Capture the cell that displays the provided text and extract its (X, Y) central coordinate. 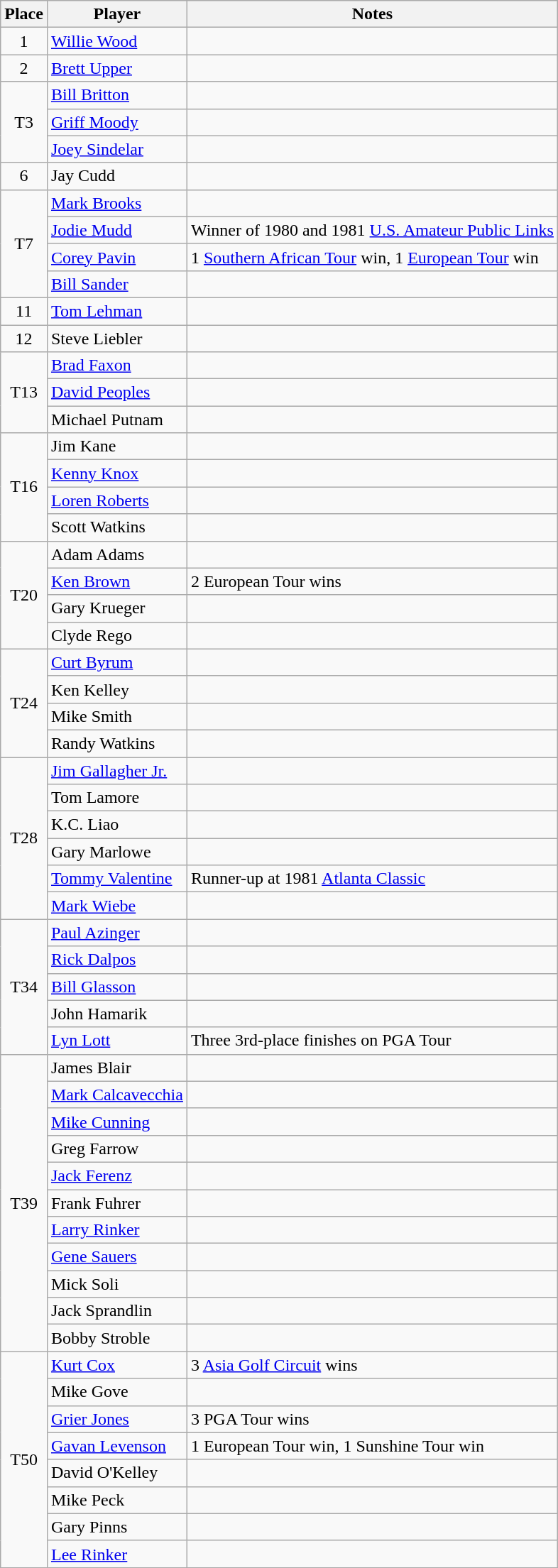
Joey Sindelar (116, 149)
Bill Sander (116, 284)
Mike Smith (116, 716)
Jim Gallagher Jr. (116, 770)
K.C. Liao (116, 825)
Tom Lehman (116, 311)
1 (24, 41)
David Peoples (116, 393)
Michael Putnam (116, 420)
Mark Brooks (116, 203)
Jay Cudd (116, 176)
2 European Tour wins (372, 581)
John Hamarik (116, 1014)
Bobby Stroble (116, 1338)
12 (24, 339)
Lee Rinker (116, 1554)
Tommy Valentine (116, 879)
Brett Upper (116, 68)
Rick Dalpos (116, 960)
Grier Jones (116, 1419)
Mike Cunning (116, 1122)
Larry Rinker (116, 1230)
Greg Farrow (116, 1148)
Place (24, 14)
6 (24, 176)
Griff Moody (116, 122)
Clyde Rego (116, 635)
T3 (24, 122)
Jim Kane (116, 446)
Scott Watkins (116, 527)
T39 (24, 1202)
1 European Tour win, 1 Sunshine Tour win (372, 1446)
Mark Wiebe (116, 906)
Player (116, 14)
David O'Kelley (116, 1473)
T50 (24, 1459)
Tom Lamore (116, 798)
James Blair (116, 1068)
Winner of 1980 and 1981 U.S. Amateur Public Links (372, 230)
T13 (24, 393)
Gene Sauers (116, 1257)
Gavan Levenson (116, 1446)
T7 (24, 243)
11 (24, 311)
Gary Marlowe (116, 852)
1 Southern African Tour win, 1 European Tour win (372, 257)
Gary Krueger (116, 608)
Corey Pavin (116, 257)
T16 (24, 487)
Steve Liebler (116, 339)
Adam Adams (116, 554)
Ken Brown (116, 581)
T34 (24, 987)
Notes (372, 14)
T28 (24, 838)
T24 (24, 703)
Brad Faxon (116, 366)
Jack Ferenz (116, 1175)
Three 3rd-place finishes on PGA Tour (372, 1041)
Frank Fuhrer (116, 1203)
Mark Calcavecchia (116, 1095)
Lyn Lott (116, 1041)
Gary Pinns (116, 1527)
Kenny Knox (116, 473)
Loren Roberts (116, 500)
3 Asia Golf Circuit wins (372, 1365)
Ken Kelley (116, 689)
Jodie Mudd (116, 230)
Bill Britton (116, 95)
2 (24, 68)
Randy Watkins (116, 743)
Mike Peck (116, 1500)
Mike Gove (116, 1392)
Jack Sprandlin (116, 1311)
Kurt Cox (116, 1365)
Runner-up at 1981 Atlanta Classic (372, 879)
Bill Glasson (116, 987)
3 PGA Tour wins (372, 1419)
Curt Byrum (116, 662)
T20 (24, 595)
Willie Wood (116, 41)
Mick Soli (116, 1284)
Paul Azinger (116, 933)
